For the text-containing cell, return its midpoint in [x, y] coordinate format. 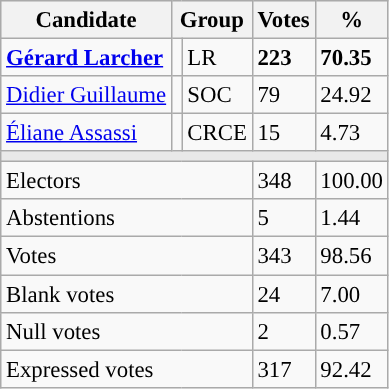
LR [217, 58]
348 [284, 181]
4.73 [352, 133]
Null votes [126, 331]
5 [284, 219]
343 [284, 256]
7.00 [352, 294]
0.57 [352, 331]
24 [284, 294]
Group [212, 20]
92.42 [352, 369]
SOC [217, 95]
317 [284, 369]
Gérard Larcher [86, 58]
Blank votes [126, 294]
223 [284, 58]
98.56 [352, 256]
70.35 [352, 58]
100.00 [352, 181]
2 [284, 331]
1.44 [352, 219]
24.92 [352, 95]
15 [284, 133]
Expressed votes [126, 369]
79 [284, 95]
Abstentions [126, 219]
Electors [126, 181]
Candidate [86, 20]
Éliane Assassi [86, 133]
% [352, 20]
CRCE [217, 133]
Didier Guillaume [86, 95]
